Locate the cell with the specified text and output its (x, y) center coordinate. 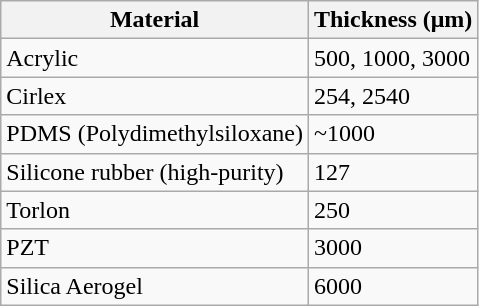
~1000 (392, 134)
Cirlex (155, 96)
254, 2540 (392, 96)
Silicone rubber (high-purity) (155, 172)
250 (392, 210)
3000 (392, 248)
Material (155, 20)
Thickness (μm) (392, 20)
PDMS (Polydimethylsiloxane) (155, 134)
500, 1000, 3000 (392, 58)
Torlon (155, 210)
PZT (155, 248)
6000 (392, 286)
Acrylic (155, 58)
Silica Aerogel (155, 286)
127 (392, 172)
